From the cell containing the given text, extract its center point as (x, y) coordinate. 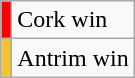
Antrim win (73, 58)
Cork win (73, 20)
